Find where the given text appears and provide that cell's center as [x, y] coordinate. 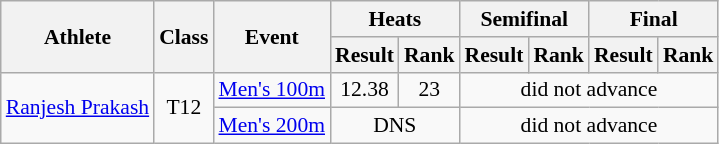
23 [430, 90]
Men's 200m [272, 126]
12.38 [364, 90]
Athlete [78, 36]
DNS [394, 126]
Semifinal [524, 19]
T12 [184, 108]
Final [654, 19]
Heats [394, 19]
Event [272, 36]
Class [184, 36]
Men's 100m [272, 90]
Ranjesh Prakash [78, 108]
